Detect which cell encompasses the target text, then output its (X, Y) center coordinate. 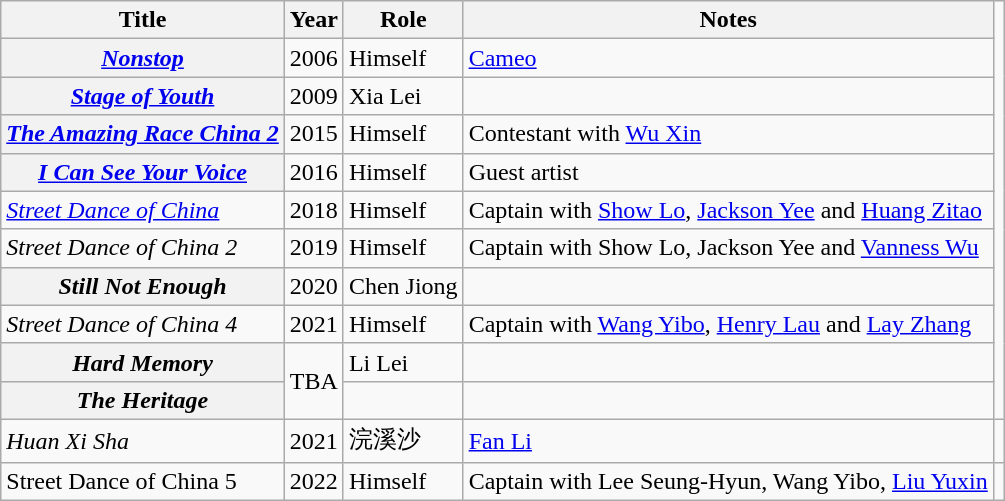
2018 (314, 210)
Cameo (728, 58)
Still Not Enough (143, 286)
2015 (314, 134)
Title (143, 20)
2020 (314, 286)
Street Dance of China (143, 210)
Huan Xi Sha (143, 440)
The Heritage (143, 400)
2016 (314, 172)
浣溪沙 (403, 440)
TBA (314, 381)
Li Lei (403, 362)
Stage of Youth (143, 96)
I Can See Your Voice (143, 172)
Role (403, 20)
Captain with Show Lo, Jackson Yee and Vanness Wu (728, 248)
Captain with Lee Seung-Hyun, Wang Yibo, Liu Yuxin (728, 481)
Nonstop (143, 58)
Chen Jiong (403, 286)
The Amazing Race China 2 (143, 134)
Year (314, 20)
Hard Memory (143, 362)
2006 (314, 58)
Street Dance of China 5 (143, 481)
Captain with Show Lo, Jackson Yee and Huang Zitao (728, 210)
Guest artist (728, 172)
2022 (314, 481)
Contestant with Wu Xin (728, 134)
Captain with Wang Yibo, Henry Lau and Lay Zhang (728, 324)
Xia Lei (403, 96)
2019 (314, 248)
2009 (314, 96)
Fan Li (728, 440)
Street Dance of China 2 (143, 248)
Notes (728, 20)
Street Dance of China 4 (143, 324)
